Pinpoint the cell where the given text exists, returning its (x, y) midpoint coordinate. 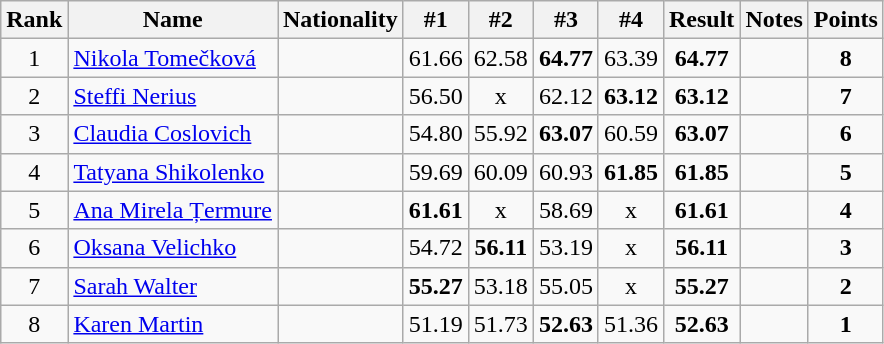
Rank (34, 20)
Ana Mirela Țermure (173, 210)
51.36 (630, 324)
62.12 (566, 96)
59.69 (436, 172)
54.72 (436, 248)
Notes (774, 20)
Oksana Velichko (173, 248)
54.80 (436, 134)
Result (701, 20)
56.50 (436, 96)
55.05 (566, 286)
53.18 (500, 286)
58.69 (566, 210)
Tatyana Shikolenko (173, 172)
Steffi Nerius (173, 96)
#1 (436, 20)
51.73 (500, 324)
#2 (500, 20)
Nationality (341, 20)
55.92 (500, 134)
Points (846, 20)
#3 (566, 20)
60.93 (566, 172)
Karen Martin (173, 324)
Claudia Coslovich (173, 134)
63.39 (630, 58)
Name (173, 20)
61.66 (436, 58)
53.19 (566, 248)
62.58 (500, 58)
60.09 (500, 172)
60.59 (630, 134)
51.19 (436, 324)
Nikola Tomečková (173, 58)
#4 (630, 20)
Sarah Walter (173, 286)
